For the text-containing cell, return its midpoint in (X, Y) coordinate format. 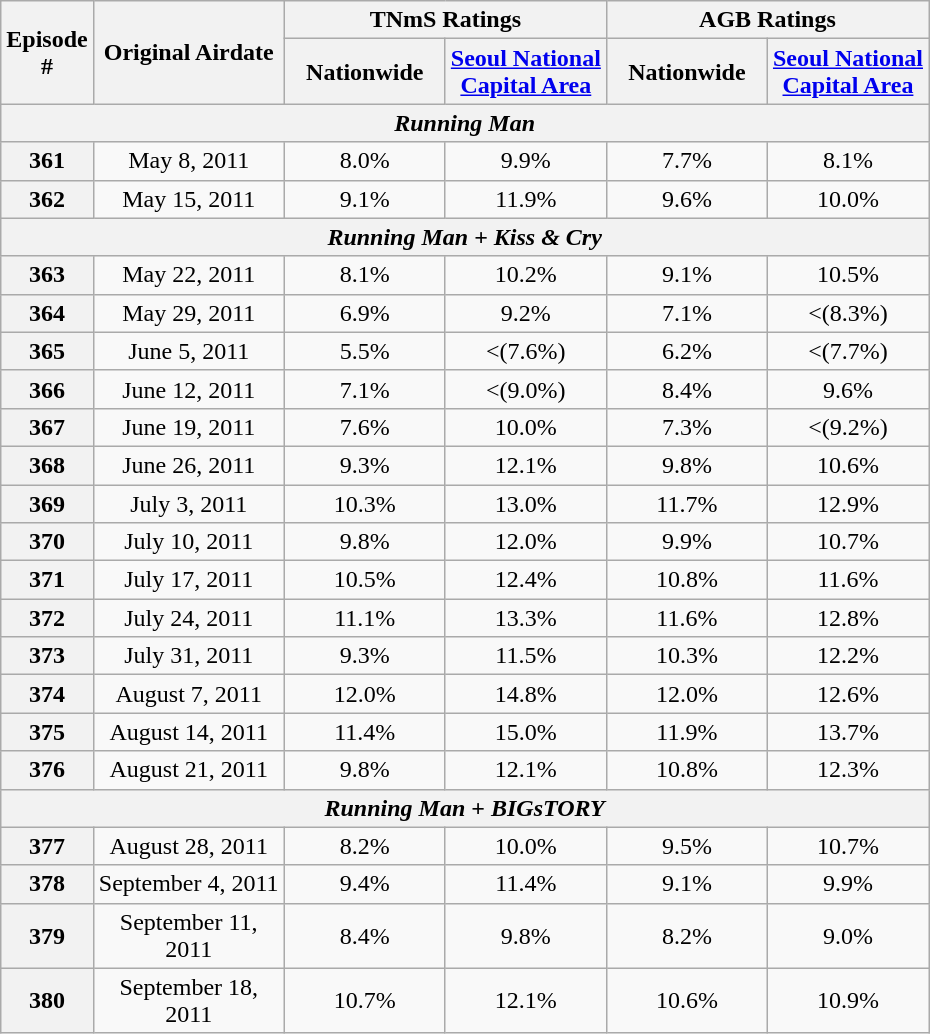
364 (47, 313)
9.5% (686, 846)
<(7.7%) (848, 351)
<(8.3%) (848, 313)
May 22, 2011 (188, 275)
366 (47, 389)
9.4% (364, 884)
5.5% (364, 351)
June 12, 2011 (188, 389)
370 (47, 542)
6.2% (686, 351)
371 (47, 580)
7.7% (686, 161)
July 17, 2011 (188, 580)
369 (47, 503)
13.0% (526, 503)
August 28, 2011 (188, 846)
June 26, 2011 (188, 465)
Running Man + Kiss & Cry (465, 237)
362 (47, 199)
AGB Ratings (767, 20)
July 3, 2011 (188, 503)
July 10, 2011 (188, 542)
TNmS Ratings (445, 20)
15.0% (526, 732)
361 (47, 161)
7.6% (364, 427)
12.8% (848, 618)
372 (47, 618)
June 19, 2011 (188, 427)
6.9% (364, 313)
May 29, 2011 (188, 313)
August 7, 2011 (188, 694)
380 (47, 1000)
<(9.2%) (848, 427)
373 (47, 656)
7.3% (686, 427)
9.2% (526, 313)
Running Man + BIGsTORY (465, 808)
September 18, 2011 (188, 1000)
368 (47, 465)
10.2% (526, 275)
367 (47, 427)
377 (47, 846)
11.7% (686, 503)
14.8% (526, 694)
365 (47, 351)
July 24, 2011 (188, 618)
August 21, 2011 (188, 770)
<(7.6%) (526, 351)
376 (47, 770)
11.1% (364, 618)
10.9% (848, 1000)
13.3% (526, 618)
May 15, 2011 (188, 199)
378 (47, 884)
September 11, 2011 (188, 936)
Episode # (47, 52)
13.7% (848, 732)
8.0% (364, 161)
May 8, 2011 (188, 161)
June 5, 2011 (188, 351)
363 (47, 275)
Original Airdate (188, 52)
9.0% (848, 936)
<(9.0%) (526, 389)
12.3% (848, 770)
September 4, 2011 (188, 884)
12.2% (848, 656)
12.6% (848, 694)
379 (47, 936)
August 14, 2011 (188, 732)
July 31, 2011 (188, 656)
Running Man (465, 123)
375 (47, 732)
374 (47, 694)
12.4% (526, 580)
12.9% (848, 503)
11.5% (526, 656)
